Capture the cell that displays the provided text and extract its [x, y] central coordinate. 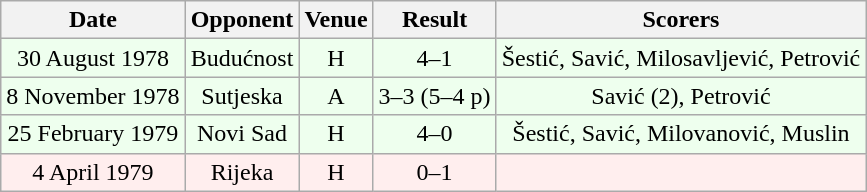
Scorers [681, 20]
Opponent [242, 20]
30 August 1978 [93, 58]
0–1 [434, 172]
4–1 [434, 58]
Novi Sad [242, 134]
Date [93, 20]
Rijeka [242, 172]
Šestić, Savić, Milovanović, Muslin [681, 134]
Šestić, Savić, Milosavljević, Petrović [681, 58]
Result [434, 20]
Sutjeska [242, 96]
Venue [336, 20]
3–3 (5–4 p) [434, 96]
Budućnost [242, 58]
4–0 [434, 134]
8 November 1978 [93, 96]
25 February 1979 [93, 134]
A [336, 96]
4 April 1979 [93, 172]
Savić (2), Petrović [681, 96]
